Locate the cell with the specified text and output its [x, y] center coordinate. 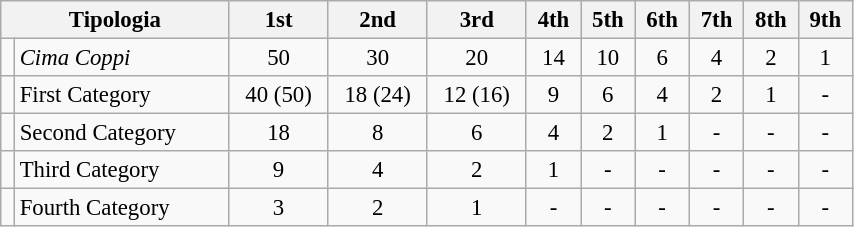
18 [278, 133]
6th [662, 20]
20 [476, 58]
2nd [378, 20]
30 [378, 58]
5th [608, 20]
3 [278, 208]
1st [278, 20]
10 [608, 58]
14 [553, 58]
9th [825, 20]
First Category [122, 95]
8 [378, 133]
4th [553, 20]
12 (16) [476, 95]
7th [716, 20]
40 (50) [278, 95]
Tipologia [115, 20]
Cima Coppi [122, 58]
18 (24) [378, 95]
Second Category [122, 133]
8th [771, 20]
Third Category [122, 170]
3rd [476, 20]
50 [278, 58]
Fourth Category [122, 208]
